For the text-containing cell, return its midpoint in [x, y] coordinate format. 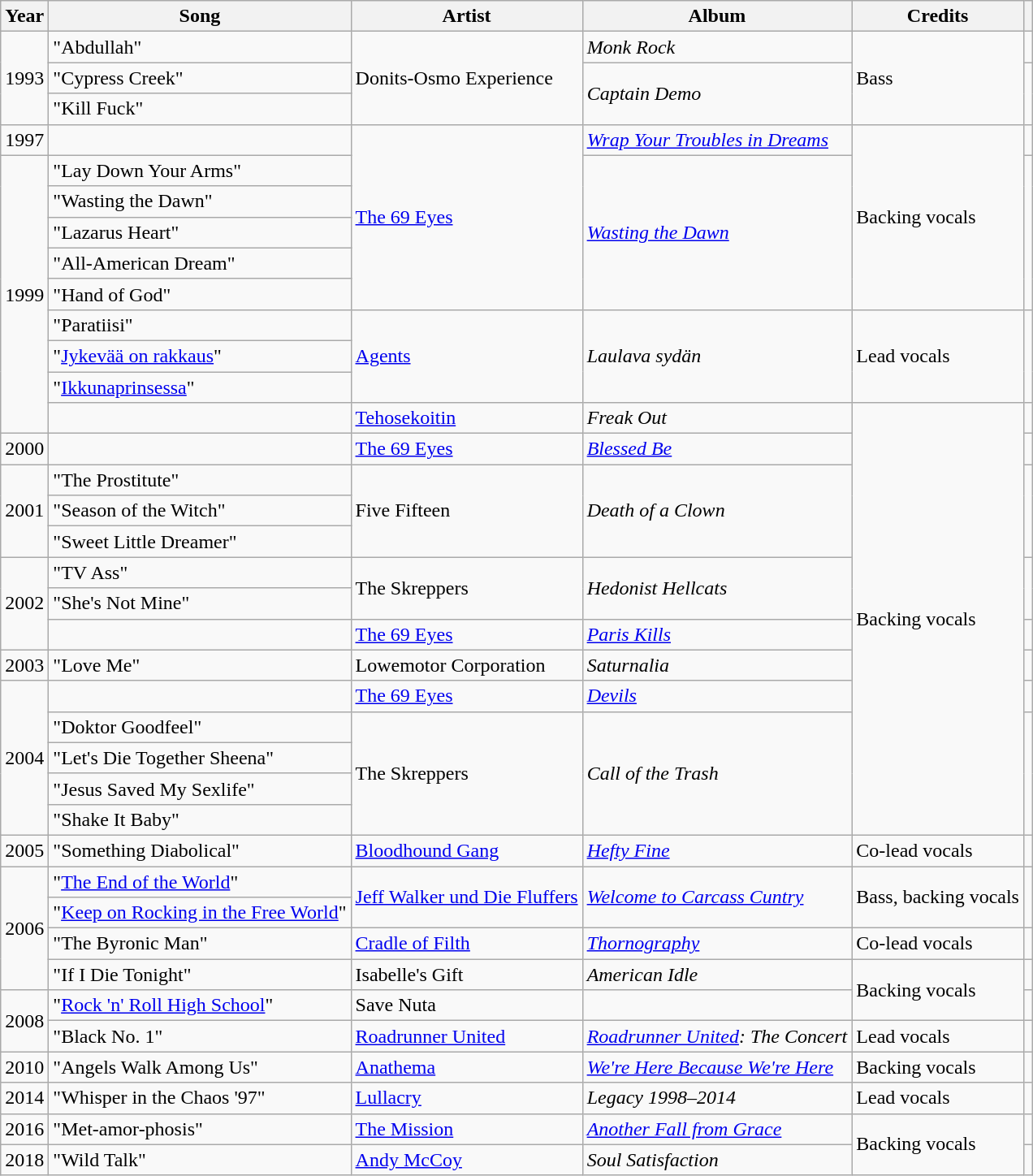
Call of the Trash [717, 773]
"The End of the World" [200, 881]
2008 [24, 1021]
2014 [24, 1098]
Paris Kills [717, 634]
1993 [24, 78]
2005 [24, 850]
Another Fall from Grace [717, 1129]
Agents [466, 356]
"The Byronic Man" [200, 944]
"Abdullah" [200, 47]
Laulava sydän [717, 356]
Wrap Your Troubles in Dreams [717, 140]
"If I Die Tonight" [200, 975]
Album [717, 16]
"Jykevää on rakkaus" [200, 356]
Legacy 1998–2014 [717, 1098]
"The Prostitute" [200, 480]
"Angels Walk Among Us" [200, 1067]
"Lazarus Heart" [200, 232]
"Black No. 1" [200, 1036]
"Rock 'n' Roll High School" [200, 1005]
2003 [24, 665]
"She's Not Mine" [200, 603]
"Hand of God" [200, 294]
2004 [24, 758]
2001 [24, 511]
Death of a Clown [717, 511]
Soul Satisfaction [717, 1160]
"Love Me" [200, 665]
Bass [938, 78]
"Ikkunaprinsessa" [200, 387]
Hefty Fine [717, 850]
"Lay Down Your Arms" [200, 171]
"Met-amor-phosis" [200, 1129]
1999 [24, 294]
Anathema [466, 1067]
"Keep on Rocking in the Free World" [200, 913]
Captain Demo [717, 93]
"Cypress Creek" [200, 78]
Freak Out [717, 418]
"Paratiisi" [200, 325]
Five Fifteen [466, 511]
"Wasting the Dawn" [200, 201]
Thornography [717, 944]
Monk Rock [717, 47]
"Season of the Witch" [200, 511]
Credits [938, 16]
Tehosekoitin [466, 418]
Roadrunner United [466, 1036]
"Shake It Baby" [200, 819]
We're Here Because We're Here [717, 1067]
"Whisper in the Chaos '97" [200, 1098]
Bass, backing vocals [938, 897]
"Sweet Little Dreamer" [200, 542]
Song [200, 16]
Blessed Be [717, 449]
Donits-Osmo Experience [466, 78]
The Mission [466, 1129]
"Doktor Goodfeel" [200, 727]
Hedonist Hellcats [717, 588]
Roadrunner United: The Concert [717, 1036]
Andy McCoy [466, 1160]
Lowemotor Corporation [466, 665]
Lullacry [466, 1098]
2000 [24, 449]
2006 [24, 927]
Artist [466, 16]
"Kill Fuck" [200, 109]
"Jesus Saved My Sexlife" [200, 789]
2010 [24, 1067]
Year [24, 16]
Cradle of Filth [466, 944]
"All-American Dream" [200, 263]
1997 [24, 140]
"Wild Talk" [200, 1160]
Isabelle's Gift [466, 975]
"TV Ass" [200, 573]
Wasting the Dawn [717, 232]
2016 [24, 1129]
"Something Diabolical" [200, 850]
Devils [717, 696]
Bloodhound Gang [466, 850]
2002 [24, 603]
Saturnalia [717, 665]
American Idle [717, 975]
"Let's Die Together Sheena" [200, 758]
Welcome to Carcass Cuntry [717, 897]
2018 [24, 1160]
Save Nuta [466, 1005]
Jeff Walker und Die Fluffers [466, 897]
